Capture the cell that displays the provided text and extract its [x, y] central coordinate. 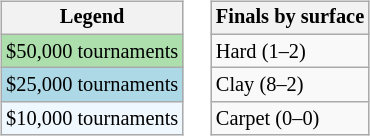
Hard (1–2) [290, 51]
$25,000 tournaments [92, 85]
Clay (8–2) [290, 85]
$50,000 tournaments [92, 51]
Finals by surface [290, 18]
Carpet (0–0) [290, 119]
Legend [92, 18]
$10,000 tournaments [92, 119]
